Determine the [X, Y] coordinate at the center of the cell enclosing the given text.  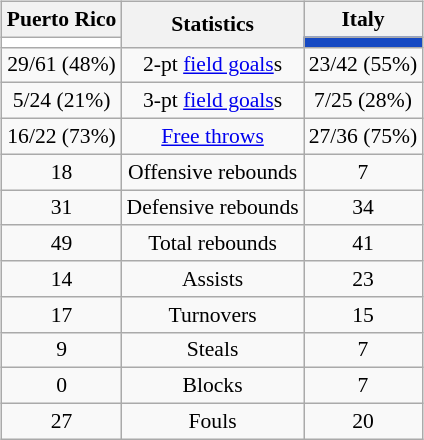
0 [62, 386]
15 [364, 314]
Italy [364, 19]
3-pt field goalss [212, 101]
2-pt field goalss [212, 65]
5/24 (21%) [62, 101]
Statistics [212, 24]
31 [62, 208]
Steals [212, 350]
14 [62, 279]
Fouls [212, 421]
23/42 (55%) [364, 65]
9 [62, 350]
29/61 (48%) [62, 65]
Defensive rebounds [212, 208]
16/22 (73%) [62, 136]
Free throws [212, 136]
Offensive rebounds [212, 172]
Turnovers [212, 314]
17 [62, 314]
23 [364, 279]
41 [364, 243]
27/36 (75%) [364, 136]
27 [62, 421]
Assists [212, 279]
Puerto Rico [62, 19]
49 [62, 243]
34 [364, 208]
7/25 (28%) [364, 101]
20 [364, 421]
18 [62, 172]
Blocks [212, 386]
Total rebounds [212, 243]
